Identify which cell holds the provided text, then report its (x, y) central coordinate. 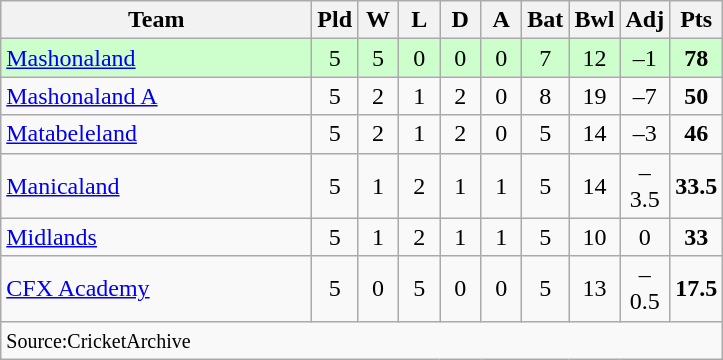
W (378, 20)
50 (696, 96)
33 (696, 237)
–1 (645, 58)
Matabeleland (156, 134)
Adj (645, 20)
Pts (696, 20)
–0.5 (645, 288)
Midlands (156, 237)
19 (594, 96)
Pld (335, 20)
Mashonaland A (156, 96)
78 (696, 58)
8 (546, 96)
Team (156, 20)
Manicaland (156, 186)
Bwl (594, 20)
33.5 (696, 186)
46 (696, 134)
10 (594, 237)
13 (594, 288)
–3.5 (645, 186)
L (420, 20)
7 (546, 58)
Mashonaland (156, 58)
17.5 (696, 288)
–3 (645, 134)
Source:CricketArchive (362, 340)
A (502, 20)
D (460, 20)
Bat (546, 20)
CFX Academy (156, 288)
–7 (645, 96)
12 (594, 58)
